Provide the (x, y) coordinate of the cell's center where the given text is located.  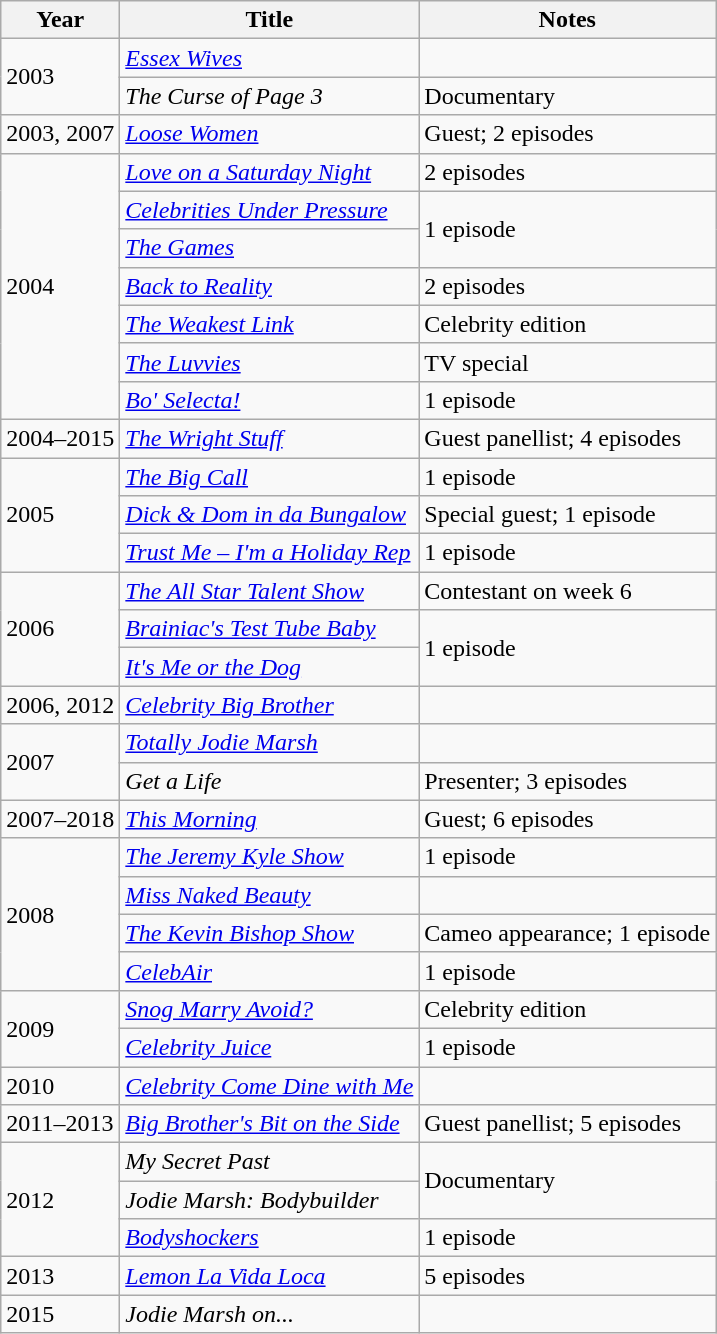
Notes (568, 20)
2015 (60, 1314)
2005 (60, 515)
Celebrity Come Dine with Me (270, 1085)
The Luvvies (270, 362)
Guest; 6 episodes (568, 819)
Title (270, 20)
Celebrity Juice (270, 1047)
The Wright Stuff (270, 438)
Jodie Marsh: Bodybuilder (270, 1200)
Guest; 2 episodes (568, 134)
Essex Wives (270, 58)
2006, 2012 (60, 705)
2013 (60, 1276)
Celebrity Big Brother (270, 705)
TV special (568, 362)
Miss Naked Beauty (270, 895)
Guest panellist; 4 episodes (568, 438)
Contestant on week 6 (568, 591)
The Jeremy Kyle Show (270, 857)
2008 (60, 914)
Cameo appearance; 1 episode (568, 933)
Get a Life (270, 781)
The Big Call (270, 477)
5 episodes (568, 1276)
The Weakest Link (270, 324)
Lemon La Vida Loca (270, 1276)
Celebrities Under Pressure (270, 210)
Snog Marry Avoid? (270, 1009)
The All Star Talent Show (270, 591)
2004 (60, 286)
Loose Women (270, 134)
Presenter; 3 episodes (568, 781)
2006 (60, 629)
2010 (60, 1085)
Love on a Saturday Night (270, 172)
Jodie Marsh on... (270, 1314)
2007 (60, 762)
Dick & Dom in da Bungalow (270, 515)
CelebAir (270, 971)
2003 (60, 77)
Big Brother's Bit on the Side (270, 1124)
The Kevin Bishop Show (270, 933)
The Games (270, 248)
Guest panellist; 5 episodes (568, 1124)
It's Me or the Dog (270, 667)
2009 (60, 1028)
Totally Jodie Marsh (270, 743)
2003, 2007 (60, 134)
Back to Reality (270, 286)
2011–2013 (60, 1124)
2012 (60, 1200)
2007–2018 (60, 819)
This Morning (270, 819)
Bodyshockers (270, 1238)
Special guest; 1 episode (568, 515)
2004–2015 (60, 438)
My Secret Past (270, 1162)
The Curse of Page 3 (270, 96)
Brainiac's Test Tube Baby (270, 629)
Year (60, 20)
Trust Me – I'm a Holiday Rep (270, 553)
Bo' Selecta! (270, 400)
